Pinpoint the cell where the given text exists, returning its [X, Y] midpoint coordinate. 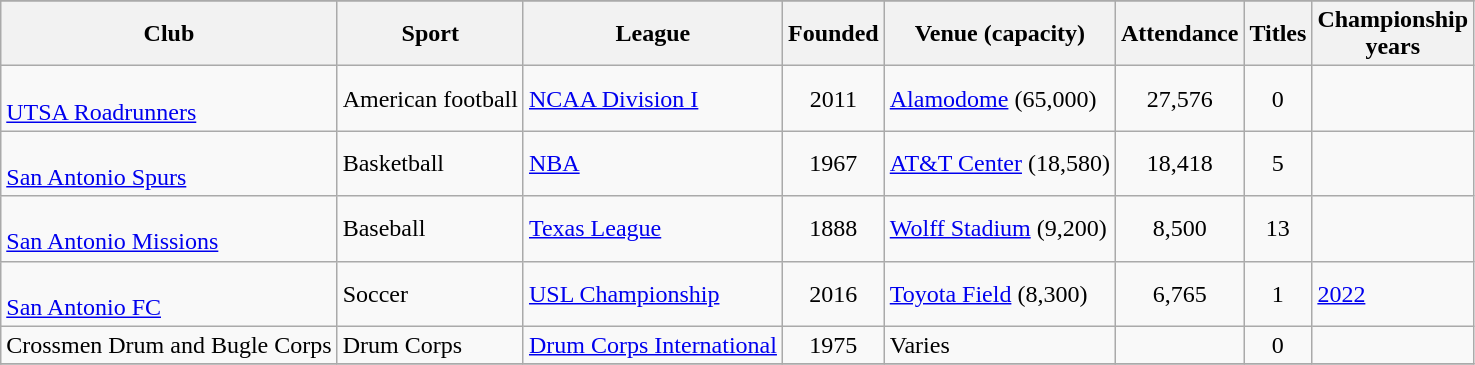
Venue (capacity) [1000, 34]
Basketball [430, 164]
Titles [1278, 34]
2022 [1393, 294]
18,418 [1179, 164]
Alamodome (65,000) [1000, 98]
American football [430, 98]
Sport [430, 34]
Club [169, 34]
UTSA Roadrunners [169, 98]
San Antonio Missions [169, 228]
8,500 [1179, 228]
1967 [833, 164]
Soccer [430, 294]
27,576 [1179, 98]
League [652, 34]
13 [1278, 228]
Crossmen Drum and Bugle Corps [169, 345]
6,765 [1179, 294]
2016 [833, 294]
AT&T Center (18,580) [1000, 164]
Varies [1000, 345]
1975 [833, 345]
San Antonio FC [169, 294]
Toyota Field (8,300) [1000, 294]
5 [1278, 164]
USL Championship [652, 294]
1 [1278, 294]
NCAA Division I [652, 98]
2011 [833, 98]
1888 [833, 228]
Baseball [430, 228]
Wolff Stadium (9,200) [1000, 228]
Texas League [652, 228]
Drum Corps [430, 345]
NBA [652, 164]
Founded [833, 34]
San Antonio Spurs [169, 164]
Championshipyears [1393, 34]
Attendance [1179, 34]
Drum Corps International [652, 345]
